Identify which cell holds the provided text, then report its (x, y) central coordinate. 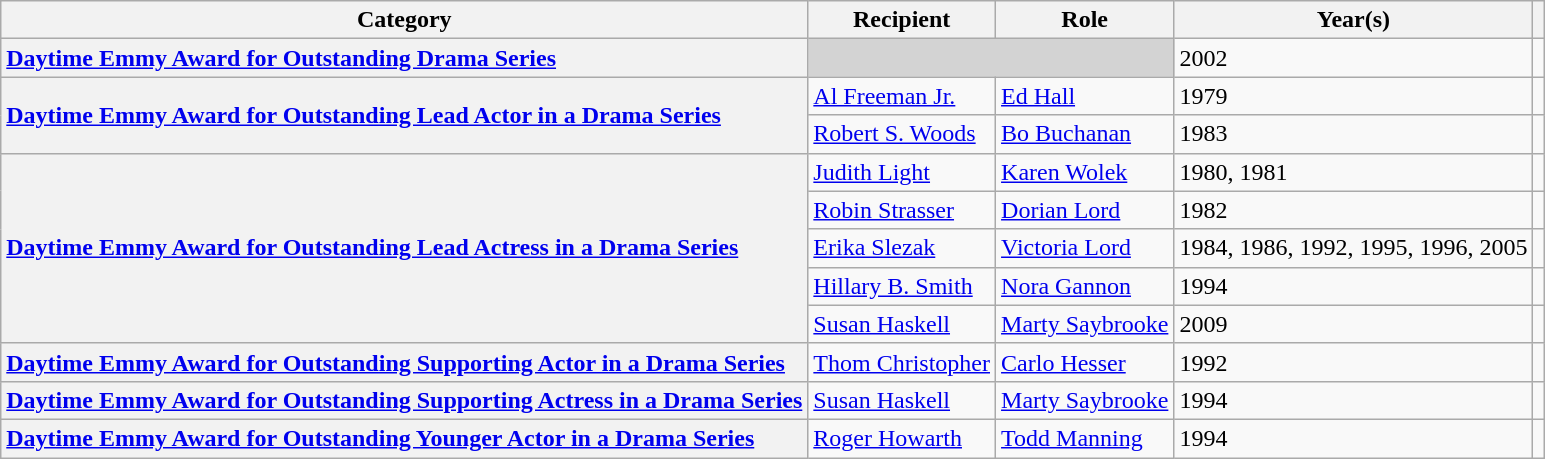
1983 (1354, 134)
Daytime Emmy Award for Outstanding Drama Series (404, 58)
Daytime Emmy Award for Outstanding Lead Actor in a Drama Series (404, 115)
Todd Manning (1085, 438)
1984, 1986, 1992, 1995, 1996, 2005 (1354, 248)
Bo Buchanan (1085, 134)
Daytime Emmy Award for Outstanding Lead Actress in a Drama Series (404, 248)
Nora Gannon (1085, 286)
Robert S. Woods (902, 134)
1980, 1981 (1354, 172)
Daytime Emmy Award for Outstanding Younger Actor in a Drama Series (404, 438)
Year(s) (1354, 20)
Hillary B. Smith (902, 286)
Category (404, 20)
Daytime Emmy Award for Outstanding Supporting Actress in a Drama Series (404, 400)
Daytime Emmy Award for Outstanding Supporting Actor in a Drama Series (404, 362)
Judith Light (902, 172)
Roger Howarth (902, 438)
2009 (1354, 324)
Recipient (902, 20)
Victoria Lord (1085, 248)
Erika Slezak (902, 248)
2002 (1354, 58)
Dorian Lord (1085, 210)
1979 (1354, 96)
Robin Strasser (902, 210)
Thom Christopher (902, 362)
Role (1085, 20)
Ed Hall (1085, 96)
Carlo Hesser (1085, 362)
Karen Wolek (1085, 172)
1982 (1354, 210)
1992 (1354, 362)
Al Freeman Jr. (902, 96)
